Pinpoint the cell where the given text exists, returning its (x, y) midpoint coordinate. 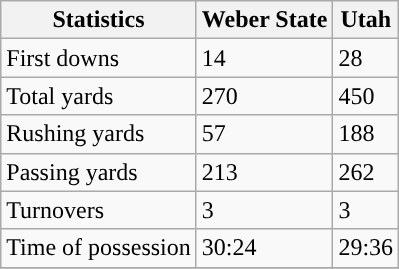
270 (264, 96)
Statistics (99, 20)
14 (264, 58)
First downs (99, 58)
262 (366, 172)
188 (366, 134)
29:36 (366, 248)
30:24 (264, 248)
Weber State (264, 20)
Total yards (99, 96)
Passing yards (99, 172)
Turnovers (99, 210)
28 (366, 58)
Time of possession (99, 248)
57 (264, 134)
450 (366, 96)
Rushing yards (99, 134)
Utah (366, 20)
213 (264, 172)
